Search for the cell housing the specified text and yield its [x, y] center coordinate. 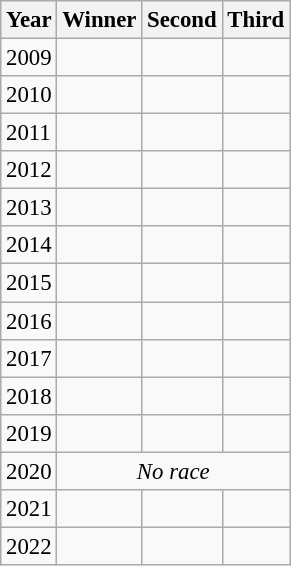
2017 [29, 358]
Year [29, 20]
2020 [29, 471]
2009 [29, 58]
Winner [100, 20]
2011 [29, 133]
2014 [29, 245]
2019 [29, 433]
2015 [29, 283]
2013 [29, 208]
Second [182, 20]
2016 [29, 321]
2022 [29, 546]
2012 [29, 170]
No race [174, 471]
2010 [29, 95]
2018 [29, 396]
2021 [29, 509]
Third [256, 20]
